Search for the cell housing the specified text and yield its [x, y] center coordinate. 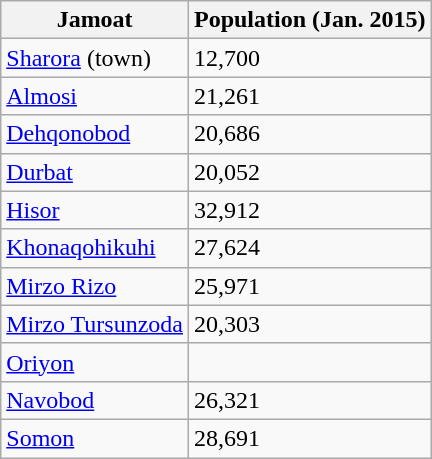
Oriyon [95, 362]
Hisor [95, 210]
Somon [95, 438]
12,700 [309, 58]
Mirzo Rizo [95, 286]
Durbat [95, 172]
25,971 [309, 286]
27,624 [309, 248]
Dehqonobod [95, 134]
Sharora (town) [95, 58]
20,303 [309, 324]
Jamoat [95, 20]
32,912 [309, 210]
Mirzo Tursunzoda [95, 324]
Navobod [95, 400]
26,321 [309, 400]
Almosi [95, 96]
Population (Jan. 2015) [309, 20]
20,686 [309, 134]
28,691 [309, 438]
20,052 [309, 172]
Khonaqohikuhi [95, 248]
21,261 [309, 96]
